Scan for the cell matching the given text and deliver its (X, Y) coordinate at center. 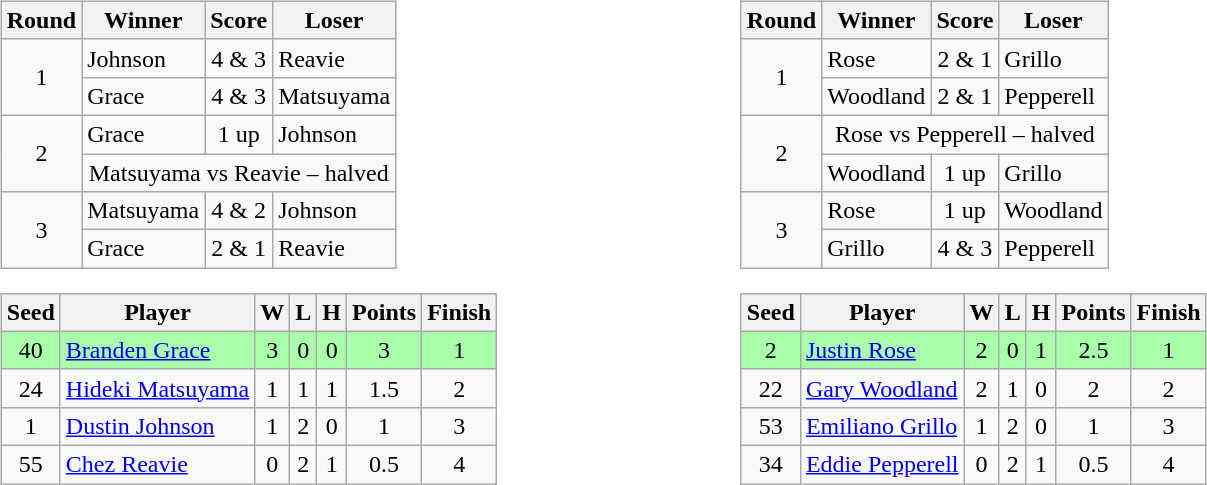
22 (770, 388)
55 (30, 464)
Rose vs Pepperell – halved (965, 134)
34 (770, 464)
Emiliano Grillo (882, 426)
53 (770, 426)
Justin Rose (882, 350)
4 & 2 (239, 211)
24 (30, 388)
Chez Reavie (157, 464)
Gary Woodland (882, 388)
Eddie Pepperell (882, 464)
Hideki Matsuyama (157, 388)
2.5 (1094, 350)
Dustin Johnson (157, 426)
Matsuyama vs Reavie – halved (239, 173)
Branden Grace (157, 350)
40 (30, 350)
1.5 (384, 388)
